Determine the [X, Y] coordinate at the center of the cell enclosing the given text.  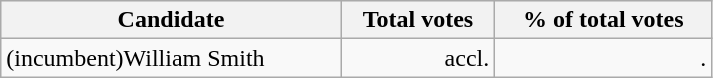
. [604, 58]
Candidate [171, 20]
accl. [418, 58]
(incumbent)William Smith [171, 58]
Total votes [418, 20]
% of total votes [604, 20]
